Output the (x, y) coordinate of the center of the cell containing the given text.  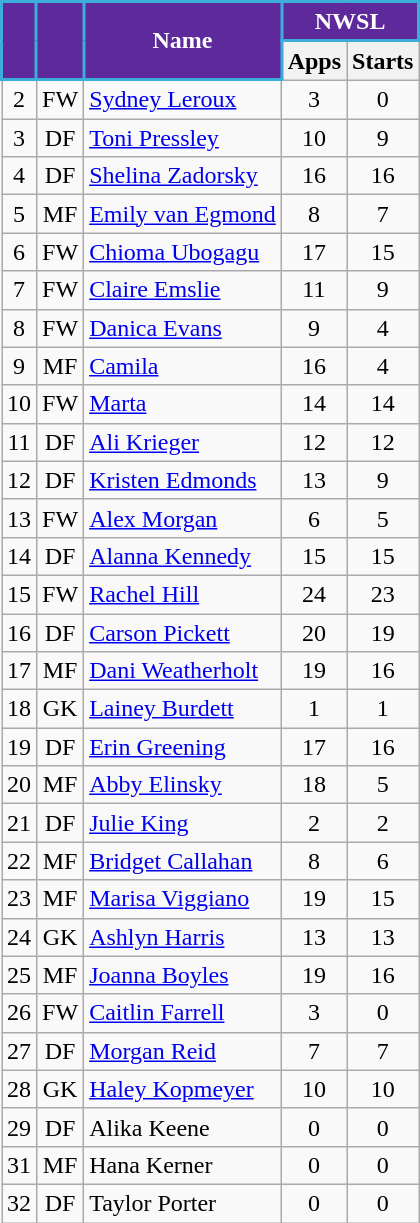
Julie King (183, 823)
Carson Pickett (183, 633)
31 (20, 1165)
Claire Emslie (183, 290)
Rachel Hill (183, 594)
NWSL (350, 22)
26 (20, 1013)
Alanna Kennedy (183, 556)
Caitlin Farrell (183, 1013)
Ashlyn Harris (183, 937)
Abby Elinsky (183, 785)
22 (20, 861)
32 (20, 1203)
Apps (314, 60)
27 (20, 1051)
Shelina Zadorsky (183, 176)
Alika Keene (183, 1127)
Danica Evans (183, 328)
Marta (183, 404)
Dani Weatherholt (183, 671)
Ali Krieger (183, 442)
Alex Morgan (183, 518)
Camila (183, 366)
Marisa Viggiano (183, 899)
Bridget Callahan (183, 861)
28 (20, 1089)
21 (20, 823)
Starts (383, 60)
Lainey Burdett (183, 709)
Haley Kopmeyer (183, 1089)
Chioma Ubogagu (183, 252)
Name (183, 41)
Taylor Porter (183, 1203)
25 (20, 975)
Erin Greening (183, 747)
Hana Kerner (183, 1165)
Joanna Boyles (183, 975)
Morgan Reid (183, 1051)
Emily van Egmond (183, 214)
Sydney Leroux (183, 100)
29 (20, 1127)
Kristen Edmonds (183, 480)
Toni Pressley (183, 138)
